Provide the (X, Y) coordinate of the cell's center where the given text is located.  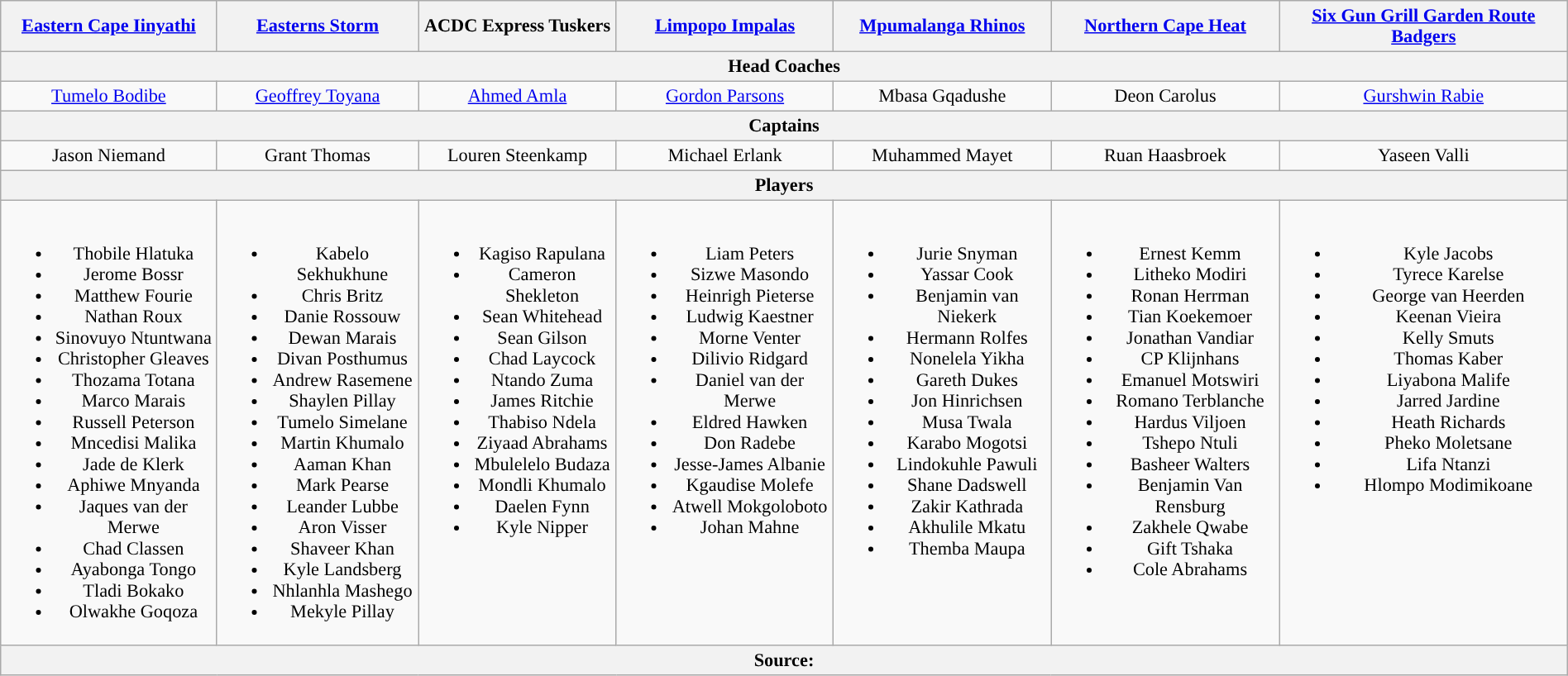
Captains (784, 126)
Tumelo Bodibe (109, 96)
Louren Steenkamp (518, 155)
Grant Thomas (318, 155)
Michael Erlank (724, 155)
Gurshwin Rabie (1423, 96)
Muhammed Mayet (943, 155)
Six Gun Grill Garden Route Badgers (1423, 26)
Limpopo Impalas (724, 26)
Players (784, 185)
Source: (784, 660)
Ruan Haasbroek (1166, 155)
Geoffrey Toyana (318, 96)
Jason Niemand (109, 155)
Head Coaches (784, 66)
Easterns Storm (318, 26)
Ahmed Amla (518, 96)
Gordon Parsons (724, 96)
ACDC Express Tuskers (518, 26)
Eastern Cape Iinyathi (109, 26)
Yaseen Valli (1423, 155)
Mpumalanga Rhinos (943, 26)
Northern Cape Heat (1166, 26)
Deon Carolus (1166, 96)
Mbasa Gqadushe (943, 96)
